Scan for the cell matching the given text and deliver its (x, y) coordinate at center. 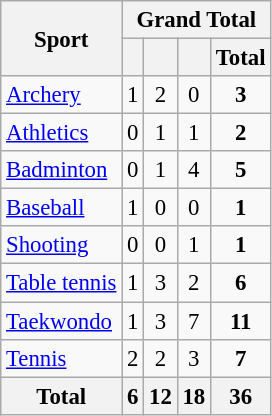
36 (240, 396)
Sport (62, 38)
Athletics (62, 133)
18 (194, 396)
11 (240, 321)
Archery (62, 95)
4 (194, 170)
Badminton (62, 170)
Grand Total (196, 20)
5 (240, 170)
12 (160, 396)
Baseball (62, 208)
Table tennis (62, 283)
Shooting (62, 245)
Tennis (62, 358)
Taekwondo (62, 321)
